Scan for the cell matching the given text and deliver its [x, y] coordinate at center. 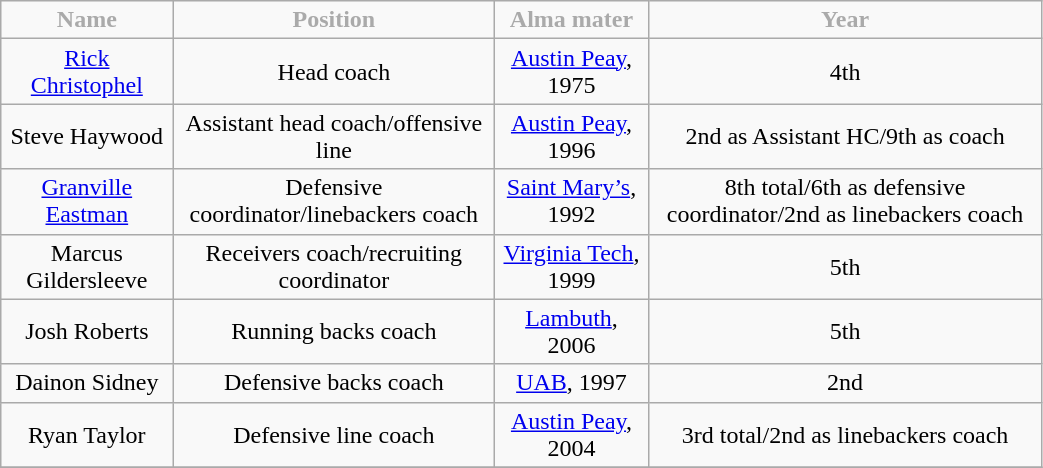
Lambuth, 2006 [572, 332]
Receivers coach/recruiting coordinator [334, 266]
Name [87, 20]
Defensive coordinator/linebackers coach [334, 202]
Defensive backs coach [334, 383]
Saint Mary’s, 1992 [572, 202]
Josh Roberts [87, 332]
Assistant head coach/offensive line [334, 136]
Rick Christophel [87, 72]
Head coach [334, 72]
2nd as Assistant HC/9th as coach [845, 136]
Marcus Gildersleeve [87, 266]
8th total/6th as defensive coordinator/2nd as linebackers coach [845, 202]
3rd total/2nd as linebackers coach [845, 434]
Austin Peay, 1975 [572, 72]
Steve Haywood [87, 136]
Position [334, 20]
Virginia Tech, 1999 [572, 266]
Defensive line coach [334, 434]
Austin Peay, 1996 [572, 136]
2nd [845, 383]
Austin Peay, 2004 [572, 434]
Year [845, 20]
Running backs coach [334, 332]
4th [845, 72]
Dainon Sidney [87, 383]
Granville Eastman [87, 202]
UAB, 1997 [572, 383]
Ryan Taylor [87, 434]
Alma mater [572, 20]
